Determine the [X, Y] coordinate at the center of the cell enclosing the given text.  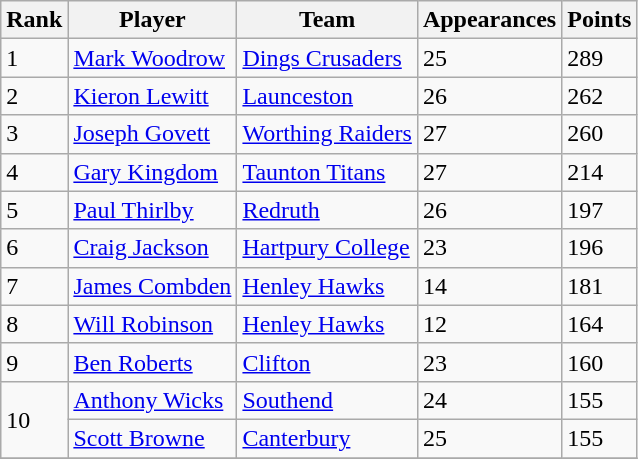
Scott Browne [152, 438]
4 [34, 172]
Team [327, 20]
Clifton [327, 362]
262 [600, 96]
197 [600, 210]
160 [600, 362]
Gary Kingdom [152, 172]
12 [489, 324]
9 [34, 362]
289 [600, 58]
Craig Jackson [152, 248]
164 [600, 324]
Appearances [489, 20]
14 [489, 286]
196 [600, 248]
8 [34, 324]
Redruth [327, 210]
Canterbury [327, 438]
Mark Woodrow [152, 58]
5 [34, 210]
Hartpury College [327, 248]
214 [600, 172]
2 [34, 96]
3 [34, 134]
10 [34, 419]
Kieron Lewitt [152, 96]
Ben Roberts [152, 362]
Will Robinson [152, 324]
James Combden [152, 286]
Taunton Titans [327, 172]
Southend [327, 400]
7 [34, 286]
1 [34, 58]
Joseph Govett [152, 134]
Player [152, 20]
Anthony Wicks [152, 400]
Paul Thirlby [152, 210]
260 [600, 134]
Points [600, 20]
Launceston [327, 96]
181 [600, 286]
Dings Crusaders [327, 58]
6 [34, 248]
Worthing Raiders [327, 134]
Rank [34, 20]
24 [489, 400]
